Determine the [x, y] coordinate at the center of the cell enclosing the given text.  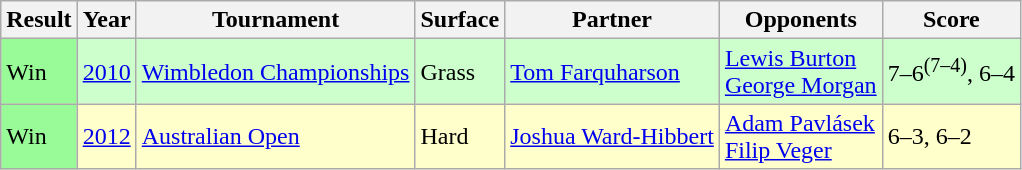
Joshua Ward-Hibbert [612, 136]
6–3, 6–2 [951, 136]
Australian Open [276, 136]
2010 [106, 72]
Hard [460, 136]
Adam Pavlásek Filip Veger [800, 136]
Score [951, 20]
Lewis Burton George Morgan [800, 72]
Result [39, 20]
Surface [460, 20]
Tournament [276, 20]
Year [106, 20]
7–6(7–4), 6–4 [951, 72]
2012 [106, 136]
Partner [612, 20]
Grass [460, 72]
Wimbledon Championships [276, 72]
Tom Farquharson [612, 72]
Opponents [800, 20]
